Provide the [X, Y] coordinate of the cell's center where the given text is located.  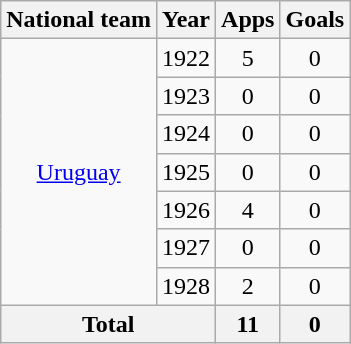
4 [248, 210]
National team [79, 20]
5 [248, 58]
1927 [186, 248]
11 [248, 324]
Goals [315, 20]
Total [108, 324]
1925 [186, 172]
1924 [186, 134]
2 [248, 286]
Year [186, 20]
1926 [186, 210]
1922 [186, 58]
1923 [186, 96]
Apps [248, 20]
Uruguay [79, 172]
1928 [186, 286]
